Find where the given text appears and provide that cell's center as (x, y) coordinate. 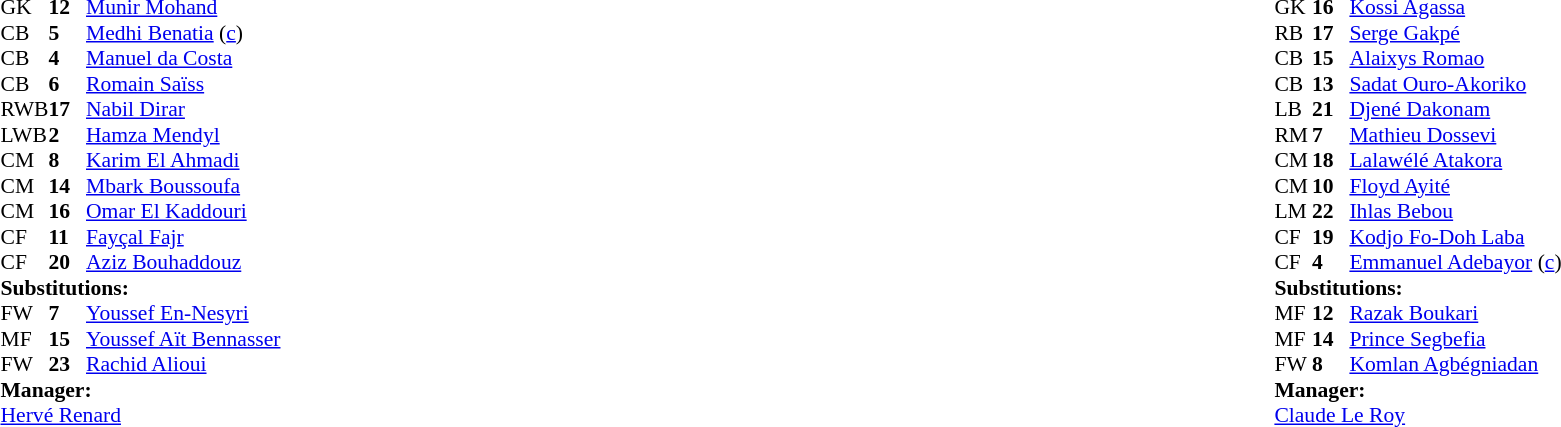
12 (1331, 313)
5 (67, 33)
Rachid Alioui (183, 365)
Razak Boukari (1455, 313)
Fayçal Fajr (183, 237)
10 (1331, 186)
Manuel da Costa (183, 59)
22 (1331, 211)
Komlan Agbégniadan (1455, 365)
Sadat Ouro-Akoriko (1455, 84)
Medhi Benatia (c) (183, 33)
19 (1331, 237)
Youssef En-Nesyri (183, 313)
Alaixys Romao (1455, 59)
2 (67, 135)
11 (67, 237)
Prince Segbefia (1455, 339)
RM (1293, 135)
Aziz Bouhaddouz (183, 263)
Omar El Kaddouri (183, 211)
Youssef Aït Bennasser (183, 339)
Mbark Boussoufa (183, 186)
RB (1293, 33)
Romain Saïss (183, 84)
6 (67, 84)
Ihlas Bebou (1455, 211)
RWB (24, 109)
Mathieu Dossevi (1455, 135)
LB (1293, 109)
Karim El Ahmadi (183, 161)
Lalawélé Atakora (1455, 161)
21 (1331, 109)
Nabil Dirar (183, 109)
18 (1331, 161)
Hamza Mendyl (183, 135)
Kodjo Fo-Doh Laba (1455, 237)
Serge Gakpé (1455, 33)
16 (67, 211)
Djené Dakonam (1455, 109)
23 (67, 365)
LM (1293, 211)
13 (1331, 84)
Floyd Ayité (1455, 186)
LWB (24, 135)
20 (67, 263)
Emmanuel Adebayor (c) (1455, 263)
